Detect which cell encompasses the target text, then output its (x, y) center coordinate. 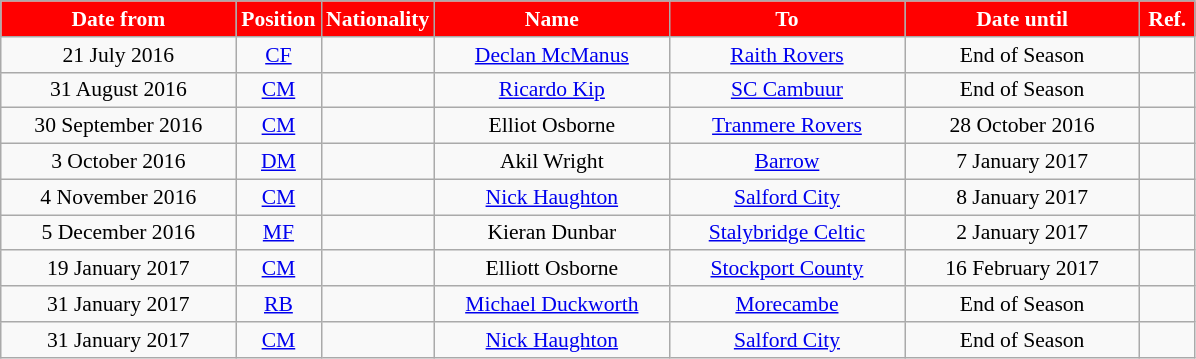
19 January 2017 (118, 269)
Declan McManus (552, 55)
4 November 2016 (118, 197)
SC Cambuur (786, 90)
MF (278, 233)
DM (278, 162)
Nationality (378, 19)
Date until (1022, 19)
Elliot Osborne (552, 126)
7 January 2017 (1022, 162)
To (786, 19)
Position (278, 19)
Date from (118, 19)
Tranmere Rovers (786, 126)
Akil Wright (552, 162)
3 October 2016 (118, 162)
Kieran Dunbar (552, 233)
8 January 2017 (1022, 197)
Ref. (1168, 19)
Morecambe (786, 304)
28 October 2016 (1022, 126)
16 February 2017 (1022, 269)
30 September 2016 (118, 126)
31 August 2016 (118, 90)
RB (278, 304)
Raith Rovers (786, 55)
CF (278, 55)
Michael Duckworth (552, 304)
Stockport County (786, 269)
Elliott Osborne (552, 269)
2 January 2017 (1022, 233)
Barrow (786, 162)
Stalybridge Celtic (786, 233)
21 July 2016 (118, 55)
5 December 2016 (118, 233)
Ricardo Kip (552, 90)
Name (552, 19)
